Find where the given text appears and provide that cell's center as (X, Y) coordinate. 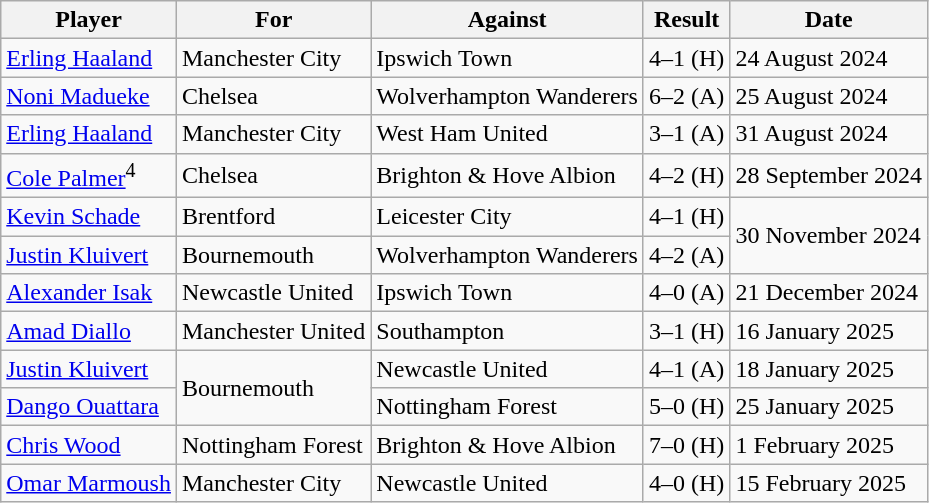
Manchester United (273, 331)
5–0 (H) (686, 407)
3–1 (A) (686, 134)
21 December 2024 (829, 293)
4–0 (H) (686, 483)
Chris Wood (89, 445)
Against (508, 20)
3–1 (H) (686, 331)
18 January 2025 (829, 369)
Date (829, 20)
Alexander Isak (89, 293)
Noni Madueke (89, 96)
24 August 2024 (829, 58)
31 August 2024 (829, 134)
16 January 2025 (829, 331)
4–2 (H) (686, 176)
Amad Diallo (89, 331)
For (273, 20)
Cole Palmer4 (89, 176)
Brentford (273, 217)
Leicester City (508, 217)
25 January 2025 (829, 407)
4–2 (A) (686, 255)
15 February 2025 (829, 483)
Dango Ouattara (89, 407)
Kevin Schade (89, 217)
4–0 (A) (686, 293)
7–0 (H) (686, 445)
Result (686, 20)
4–1 (A) (686, 369)
West Ham United (508, 134)
28 September 2024 (829, 176)
30 November 2024 (829, 236)
25 August 2024 (829, 96)
Southampton (508, 331)
6–2 (A) (686, 96)
Player (89, 20)
Omar Marmoush (89, 483)
1 February 2025 (829, 445)
